Determine the [x, y] coordinate at the center of the cell enclosing the given text.  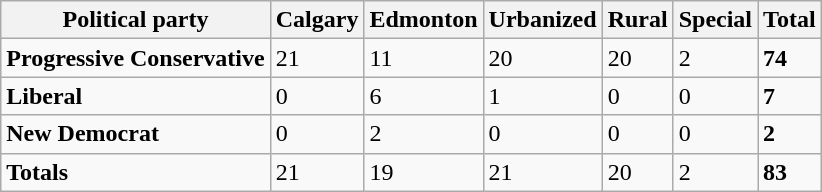
19 [424, 172]
83 [790, 172]
Progressive Conservative [136, 58]
Total [790, 20]
Edmonton [424, 20]
Special [715, 20]
Political party [136, 20]
New Democrat [136, 134]
1 [542, 96]
6 [424, 96]
11 [424, 58]
74 [790, 58]
7 [790, 96]
Totals [136, 172]
Rural [638, 20]
Calgary [317, 20]
Liberal [136, 96]
Urbanized [542, 20]
